Return [X, Y] of the center of cell containing provided text 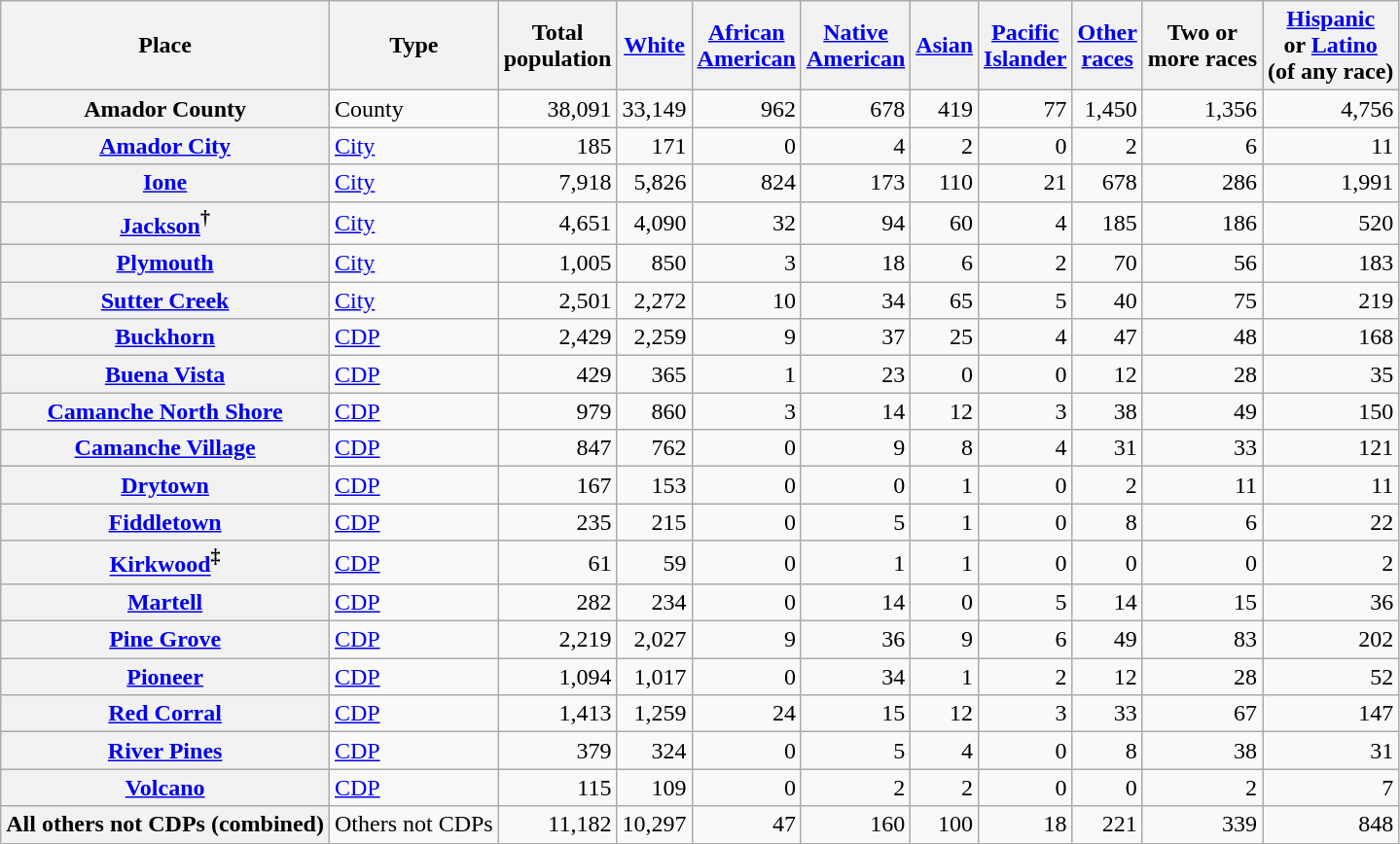
2,501 [557, 300]
Sutter Creek [165, 300]
2,272 [654, 300]
2,429 [557, 337]
Pioneer [165, 677]
153 [654, 485]
Type [413, 46]
339 [1203, 825]
48 [1203, 337]
110 [945, 183]
147 [1331, 714]
115 [557, 788]
5,826 [654, 183]
Two ormore races [1203, 46]
235 [557, 522]
56 [1203, 264]
38,091 [557, 109]
1,259 [654, 714]
33,149 [654, 109]
2,259 [654, 337]
4,756 [1331, 109]
59 [654, 562]
109 [654, 788]
1,413 [557, 714]
37 [855, 337]
221 [1107, 825]
2,027 [654, 640]
Place [165, 46]
286 [1203, 183]
21 [1025, 183]
52 [1331, 677]
1,017 [654, 677]
429 [557, 374]
860 [654, 411]
100 [945, 825]
419 [945, 109]
186 [1203, 224]
All others not CDPs (combined) [165, 825]
150 [1331, 411]
83 [1203, 640]
824 [746, 183]
Buckhorn [165, 337]
AfricanAmerican [746, 46]
77 [1025, 109]
979 [557, 411]
215 [654, 522]
Kirkwood‡ [165, 562]
1,094 [557, 677]
160 [855, 825]
Amador County [165, 109]
167 [557, 485]
850 [654, 264]
Ione [165, 183]
1,005 [557, 264]
75 [1203, 300]
Red Corral [165, 714]
24 [746, 714]
22 [1331, 522]
234 [654, 603]
10 [746, 300]
Camanche North Shore [165, 411]
11,182 [557, 825]
40 [1107, 300]
67 [1203, 714]
379 [557, 751]
365 [654, 374]
1,356 [1203, 109]
520 [1331, 224]
848 [1331, 825]
1,450 [1107, 109]
4,090 [654, 224]
White [654, 46]
River Pines [165, 751]
Plymouth [165, 264]
61 [557, 562]
Others not CDPs [413, 825]
Hispanicor Latino(of any race) [1331, 46]
Buena Vista [165, 374]
Amador City [165, 146]
70 [1107, 264]
171 [654, 146]
121 [1331, 448]
2,219 [557, 640]
183 [1331, 264]
168 [1331, 337]
219 [1331, 300]
60 [945, 224]
202 [1331, 640]
282 [557, 603]
NativeAmerican [855, 46]
Volcano [165, 788]
County [413, 109]
7 [1331, 788]
Fiddletown [165, 522]
7,918 [557, 183]
847 [557, 448]
94 [855, 224]
1,991 [1331, 183]
Asian [945, 46]
35 [1331, 374]
762 [654, 448]
324 [654, 751]
Martell [165, 603]
962 [746, 109]
23 [855, 374]
PacificIslander [1025, 46]
10,297 [654, 825]
Totalpopulation [557, 46]
32 [746, 224]
Otherraces [1107, 46]
65 [945, 300]
4,651 [557, 224]
Drytown [165, 485]
173 [855, 183]
Jackson† [165, 224]
Pine Grove [165, 640]
25 [945, 337]
Camanche Village [165, 448]
